Detect which cell encompasses the target text, then output its (X, Y) center coordinate. 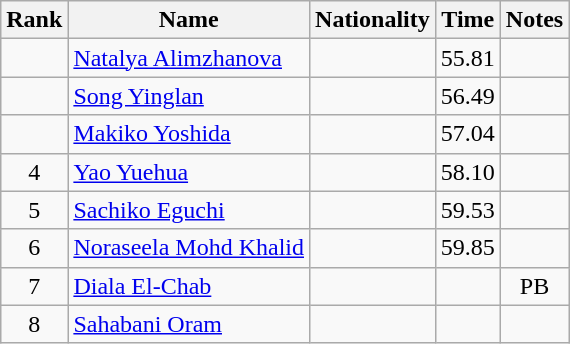
PB (534, 286)
Rank (34, 20)
Notes (534, 20)
8 (34, 324)
58.10 (468, 172)
Time (468, 20)
Diala El-Chab (189, 286)
5 (34, 210)
4 (34, 172)
56.49 (468, 96)
55.81 (468, 58)
Noraseela Mohd Khalid (189, 248)
Name (189, 20)
Nationality (373, 20)
Makiko Yoshida (189, 134)
59.85 (468, 248)
Yao Yuehua (189, 172)
Natalya Alimzhanova (189, 58)
59.53 (468, 210)
6 (34, 248)
Sahabani Oram (189, 324)
Song Yinglan (189, 96)
Sachiko Eguchi (189, 210)
57.04 (468, 134)
7 (34, 286)
